For the text-containing cell, return its midpoint in [x, y] coordinate format. 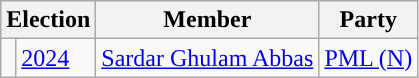
Election [48, 20]
Sardar Ghulam Abbas [208, 58]
2024 [56, 58]
Party [368, 20]
Member [208, 20]
PML (N) [368, 58]
